From the cell containing the given text, extract its center point as [X, Y] coordinate. 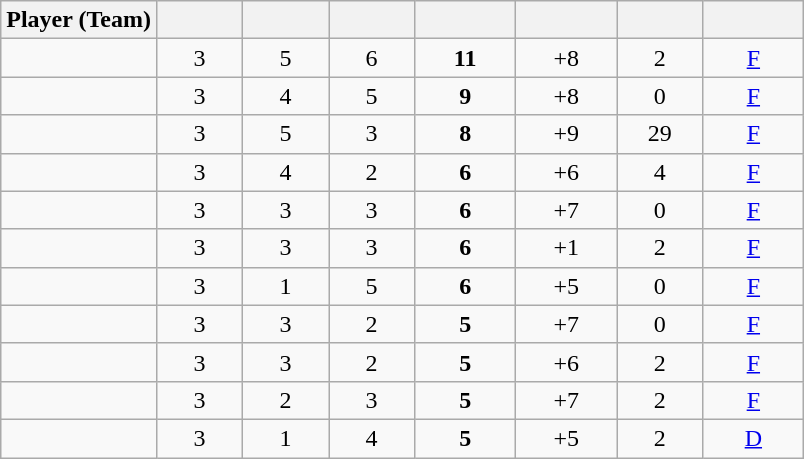
29 [660, 134]
+1 [566, 248]
9 [466, 96]
+9 [566, 134]
Player (Team) [79, 20]
D [754, 438]
8 [466, 134]
11 [466, 58]
